Identify which cell holds the provided text, then report its (x, y) central coordinate. 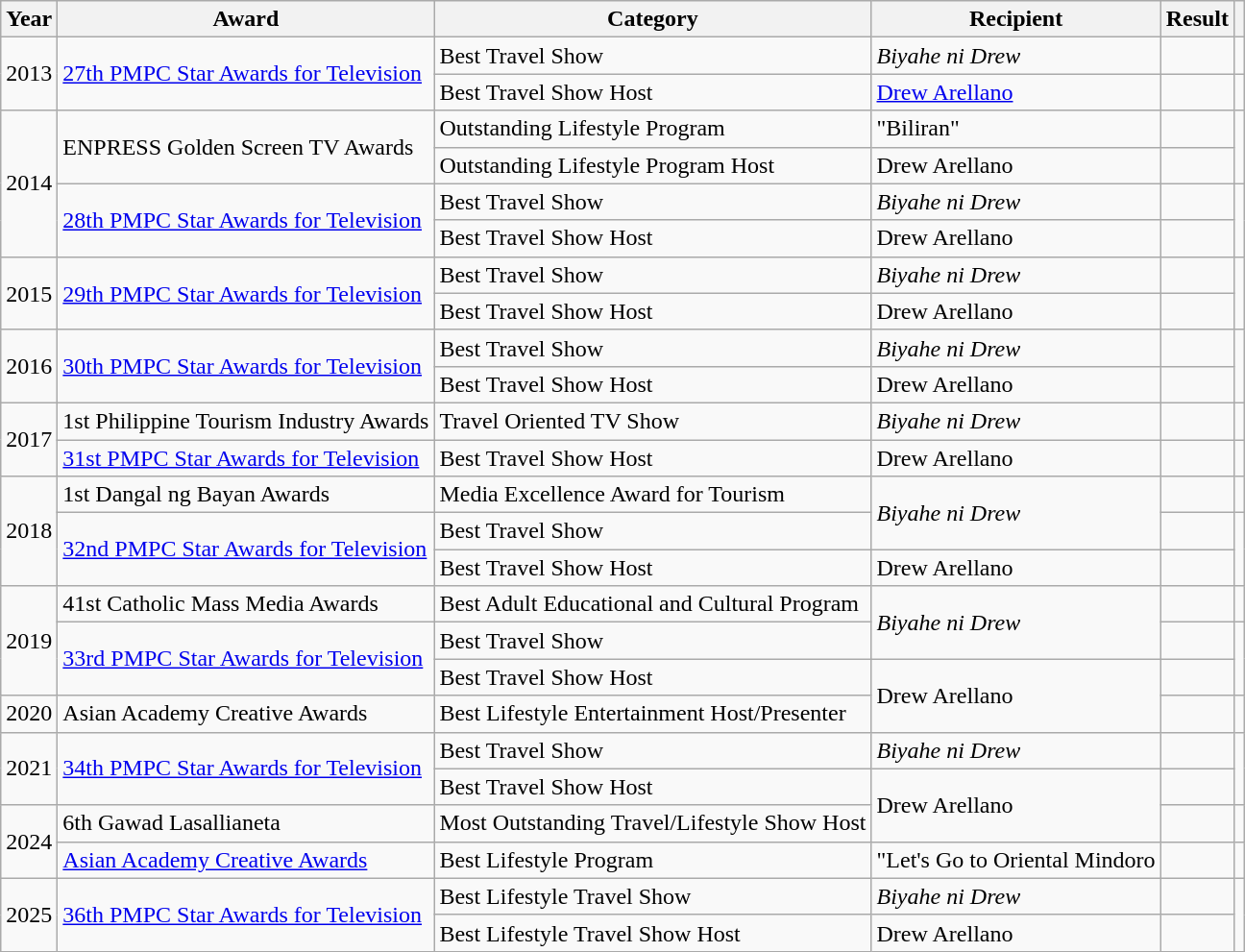
1st Philippine Tourism Industry Awards (246, 421)
31st PMPC Star Awards for Television (246, 458)
Best Lifestyle Entertainment Host/Presenter (653, 714)
2019 (29, 641)
2021 (29, 769)
Best Lifestyle Travel Show Host (653, 933)
ENPRESS Golden Screen TV Awards (246, 147)
6th Gawad Lasallianeta (246, 823)
Outstanding Lifestyle Program Host (653, 165)
36th PMPC Star Awards for Television (246, 915)
Year (29, 19)
41st Catholic Mass Media Awards (246, 604)
30th PMPC Star Awards for Television (246, 366)
28th PMPC Star Awards for Television (246, 220)
1st Dangal ng Bayan Awards (246, 495)
2014 (29, 183)
2016 (29, 366)
Outstanding Lifestyle Program (653, 129)
Recipient (1016, 19)
Category (653, 19)
Most Outstanding Travel/Lifestyle Show Host (653, 823)
34th PMPC Star Awards for Television (246, 769)
"Let's Go to Oriental Mindoro (1016, 860)
2013 (29, 74)
Best Lifestyle Program (653, 860)
2025 (29, 915)
"Biliran" (1016, 129)
Best Adult Educational and Cultural Program (653, 604)
32nd PMPC Star Awards for Television (246, 549)
33rd PMPC Star Awards for Television (246, 659)
2018 (29, 531)
29th PMPC Star Awards for Television (246, 293)
2020 (29, 714)
Award (246, 19)
Best Lifestyle Travel Show (653, 896)
Media Excellence Award for Tourism (653, 495)
27th PMPC Star Awards for Television (246, 74)
2017 (29, 439)
Result (1197, 19)
2024 (29, 842)
Travel Oriented TV Show (653, 421)
2015 (29, 293)
